For the text-containing cell, return its midpoint in (X, Y) coordinate format. 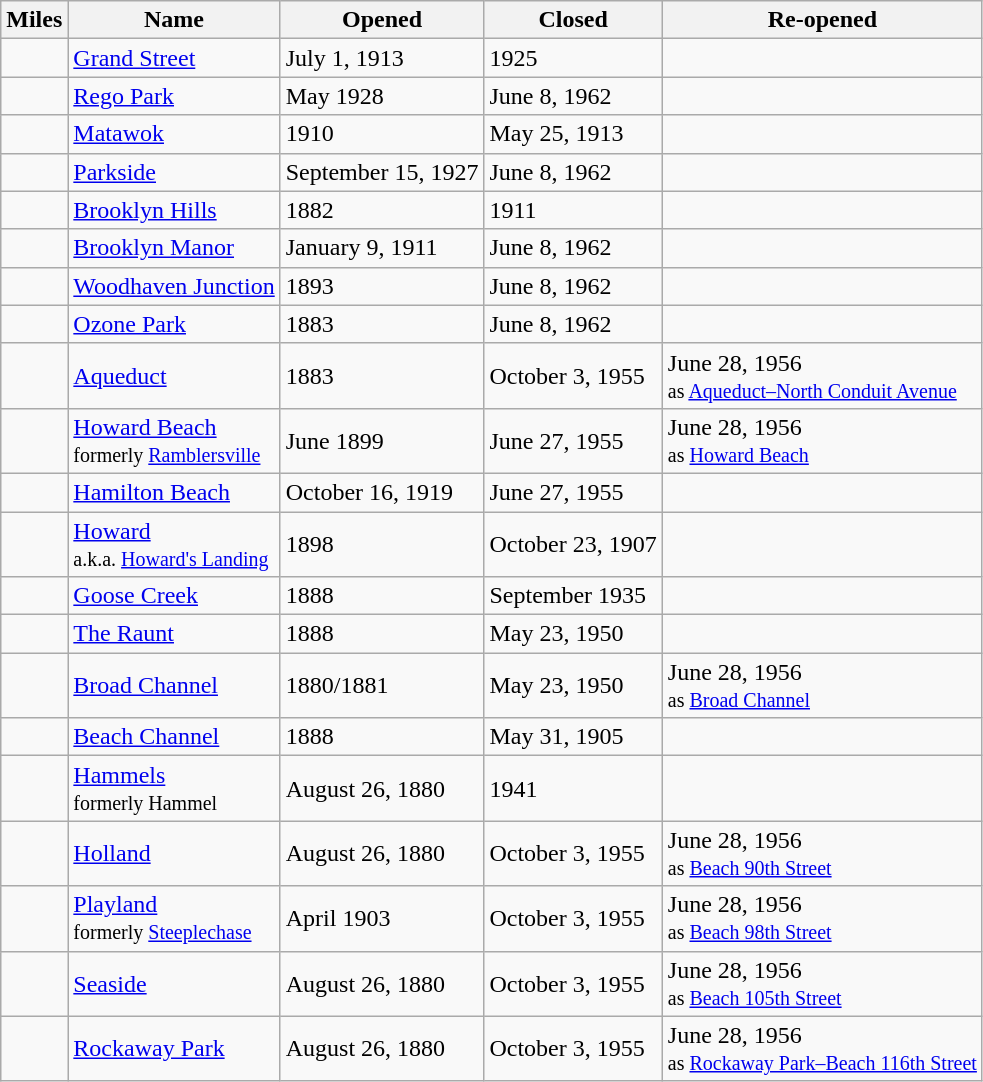
May 31, 1905 (573, 737)
Re-opened (822, 20)
June 28, 1956as Rockaway Park–Beach 116th Street (822, 1048)
Miles (34, 20)
October 16, 1919 (382, 492)
1910 (382, 134)
Woodhaven Junction (174, 286)
June 28, 1956as Broad Channel (822, 686)
Aqueduct (174, 376)
June 28, 1956as Beach 98th Street (822, 918)
June 1899 (382, 440)
Goose Creek (174, 596)
1911 (573, 210)
July 1, 1913 (382, 58)
June 28, 1956as Howard Beach (822, 440)
April 1903 (382, 918)
June 28, 1956as Aqueduct–North Conduit Avenue (822, 376)
May 1928 (382, 96)
Holland (174, 854)
Grand Street (174, 58)
Rego Park (174, 96)
1882 (382, 210)
Hamilton Beach (174, 492)
Seaside (174, 984)
1925 (573, 58)
1893 (382, 286)
Brooklyn Manor (174, 248)
Brooklyn Hills (174, 210)
Howard Beachformerly Ramblersville (174, 440)
September 15, 1927 (382, 172)
Closed (573, 20)
June 28, 1956as Beach 90th Street (822, 854)
1941 (573, 788)
January 9, 1911 (382, 248)
Broad Channel (174, 686)
May 25, 1913 (573, 134)
1898 (382, 544)
Ozone Park (174, 324)
The Raunt (174, 634)
September 1935 (573, 596)
Beach Channel (174, 737)
Rockaway Park (174, 1048)
October 23, 1907 (573, 544)
Parkside (174, 172)
1880/1881 (382, 686)
Name (174, 20)
June 28, 1956as Beach 105th Street (822, 984)
Howarda.k.a. Howard's Landing (174, 544)
Hammelsformerly Hammel (174, 788)
Matawok (174, 134)
Opened (382, 20)
Playlandformerly Steeplechase (174, 918)
